Pinpoint the cell where the given text exists, returning its (X, Y) midpoint coordinate. 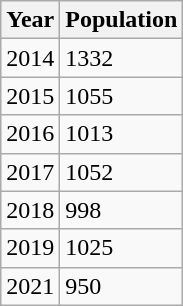
2015 (30, 96)
2019 (30, 248)
2016 (30, 134)
1025 (122, 248)
2017 (30, 172)
950 (122, 286)
2014 (30, 58)
Year (30, 20)
Population (122, 20)
998 (122, 210)
1332 (122, 58)
1055 (122, 96)
2021 (30, 286)
1052 (122, 172)
2018 (30, 210)
1013 (122, 134)
